Capture the cell that displays the provided text and extract its [x, y] central coordinate. 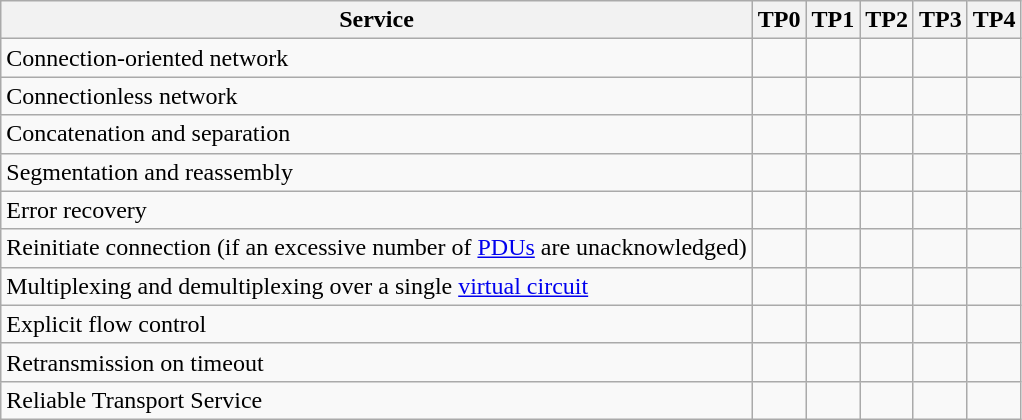
TP4 [994, 20]
Multiplexing and demultiplexing over a single virtual circuit [376, 286]
TP2 [887, 20]
TP3 [940, 20]
TP0 [779, 20]
Segmentation and reassembly [376, 172]
Explicit flow control [376, 324]
Service [376, 20]
Error recovery [376, 210]
Retransmission on timeout [376, 362]
TP1 [833, 20]
Reliable Transport Service [376, 400]
Concatenation and separation [376, 134]
Connection-oriented network [376, 58]
Connectionless network [376, 96]
Reinitiate connection (if an excessive number of PDUs are unacknowledged) [376, 248]
